Return [x, y] of the center of cell containing provided text 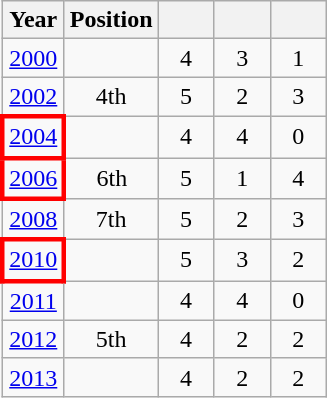
Position [111, 20]
2000 [33, 58]
6th [111, 178]
2008 [33, 220]
2011 [33, 301]
2013 [33, 377]
4th [111, 97]
2004 [33, 136]
2010 [33, 260]
2012 [33, 339]
2002 [33, 97]
2006 [33, 178]
Year [33, 20]
5th [111, 339]
7th [111, 220]
